Detect which cell encompasses the target text, then output its (x, y) center coordinate. 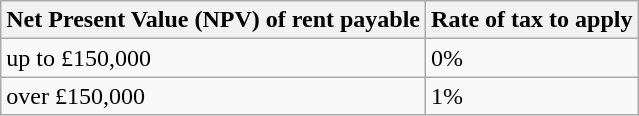
1% (532, 96)
over £150,000 (214, 96)
Rate of tax to apply (532, 20)
Net Present Value (NPV) of rent payable (214, 20)
up to £150,000 (214, 58)
0% (532, 58)
